Identify which cell holds the provided text, then report its [X, Y] central coordinate. 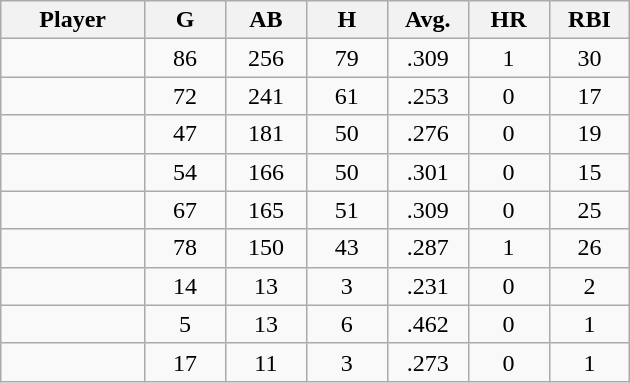
AB [266, 20]
181 [266, 134]
165 [266, 210]
11 [266, 362]
2 [590, 286]
19 [590, 134]
15 [590, 172]
Player [73, 20]
241 [266, 96]
.276 [428, 134]
256 [266, 58]
HR [508, 20]
.462 [428, 324]
79 [346, 58]
61 [346, 96]
.253 [428, 96]
54 [186, 172]
47 [186, 134]
43 [346, 248]
H [346, 20]
30 [590, 58]
26 [590, 248]
78 [186, 248]
.287 [428, 248]
14 [186, 286]
G [186, 20]
5 [186, 324]
86 [186, 58]
Avg. [428, 20]
67 [186, 210]
.273 [428, 362]
166 [266, 172]
150 [266, 248]
72 [186, 96]
.301 [428, 172]
51 [346, 210]
25 [590, 210]
RBI [590, 20]
6 [346, 324]
.231 [428, 286]
